Find where the given text appears and provide that cell's center as (x, y) coordinate. 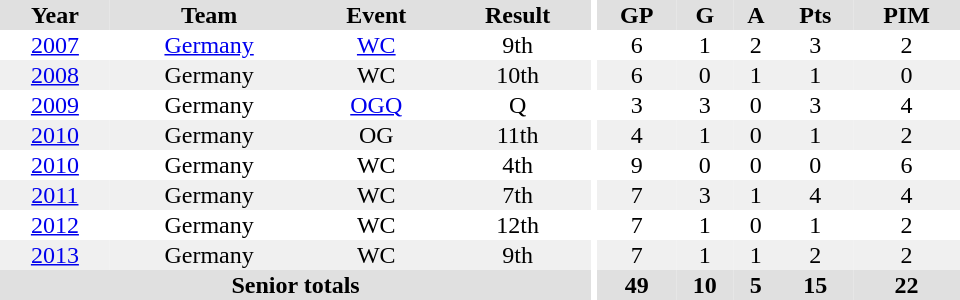
22 (906, 285)
2011 (55, 195)
15 (816, 285)
4th (518, 165)
A (756, 15)
OG (376, 135)
Year (55, 15)
2008 (55, 75)
PIM (906, 15)
10th (518, 75)
2007 (55, 45)
12th (518, 225)
7th (518, 195)
9 (637, 165)
OGQ (376, 105)
10 (705, 285)
2009 (55, 105)
2012 (55, 225)
5 (756, 285)
Pts (816, 15)
Q (518, 105)
Result (518, 15)
GP (637, 15)
Event (376, 15)
Senior totals (296, 285)
2013 (55, 255)
11th (518, 135)
Team (210, 15)
G (705, 15)
49 (637, 285)
